Pinpoint the cell where the given text exists, returning its (x, y) midpoint coordinate. 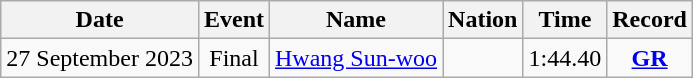
Event (234, 20)
Hwang Sun-woo (356, 58)
Date (100, 20)
1:44.40 (565, 58)
Name (356, 20)
Nation (483, 20)
Time (565, 20)
Final (234, 58)
Record (650, 20)
GR (650, 58)
27 September 2023 (100, 58)
